Scan for the cell matching the given text and deliver its [X, Y] coordinate at center. 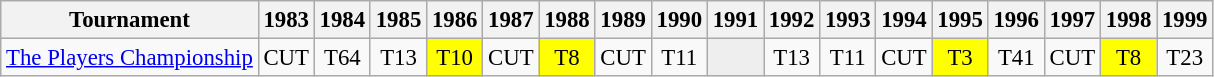
T64 [342, 58]
1983 [286, 20]
1985 [398, 20]
1995 [960, 20]
1992 [792, 20]
T41 [1016, 58]
1997 [1072, 20]
1990 [679, 20]
1993 [848, 20]
Tournament [130, 20]
1994 [904, 20]
T10 [455, 58]
1996 [1016, 20]
1999 [1185, 20]
T23 [1185, 58]
1987 [511, 20]
1988 [567, 20]
1989 [623, 20]
The Players Championship [130, 58]
1998 [1128, 20]
1991 [735, 20]
1986 [455, 20]
T3 [960, 58]
1984 [342, 20]
